Output the (x, y) coordinate of the center of the cell containing the given text.  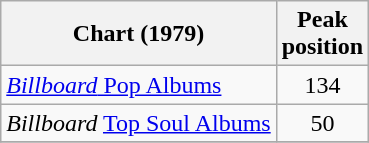
Billboard Top Soul Albums (138, 123)
134 (322, 85)
Billboard Pop Albums (138, 85)
Peakposition (322, 34)
Chart (1979) (138, 34)
50 (322, 123)
